Identify which cell holds the provided text, then report its (X, Y) central coordinate. 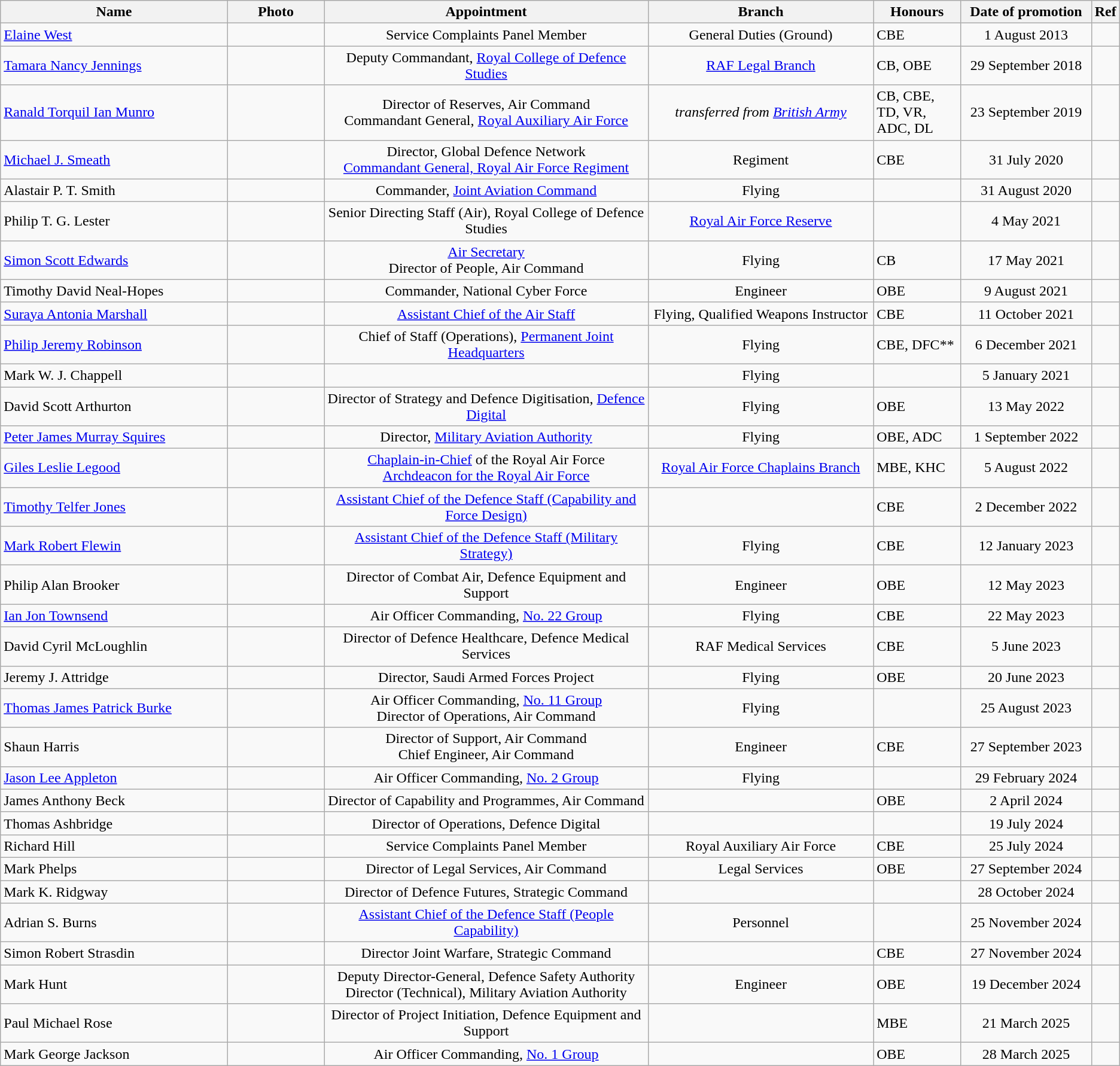
CBE, DFC** (917, 345)
Ranald Torquil Ian Munro (114, 112)
Director of Combat Air, Defence Equipment and Support (486, 585)
1 August 2013 (1026, 35)
Director of Project Initiation, Defence Equipment and Support (486, 1023)
Royal Air Force Reserve (760, 221)
Director of Strategy and Defence Digitisation, Defence Digital (486, 406)
19 July 2024 (1026, 823)
29 February 2024 (1026, 778)
Air Officer Commanding, No. 2 Group (486, 778)
25 July 2024 (1026, 846)
Branch (760, 12)
Senior Directing Staff (Air), Royal College of Defence Studies (486, 221)
Tamara Nancy Jennings (114, 66)
2 April 2024 (1026, 800)
Simon Robert Strasdin (114, 954)
Director of Capability and Programmes, Air Command (486, 800)
Personnel (760, 922)
Thomas Ashbridge (114, 823)
Jeremy J. Attridge (114, 677)
Director of Legal Services, Air Command (486, 869)
Director of Support, Air CommandChief Engineer, Air Command (486, 747)
Assistant Chief of the Air Staff (486, 313)
Chief of Staff (Operations), Permanent Joint Headquarters (486, 345)
Timothy Telfer Jones (114, 507)
Giles Leslie Legood (114, 468)
5 January 2021 (1026, 375)
Air Secretary Director of People, Air Command (486, 260)
29 September 2018 (1026, 66)
Regiment (760, 159)
Philip T. G. Lester (114, 221)
Royal Auxiliary Air Force (760, 846)
Suraya Antonia Marshall (114, 313)
Commander, National Cyber Force (486, 291)
Director of Defence Healthcare, Defence Medical Services (486, 646)
27 September 2023 (1026, 747)
25 August 2023 (1026, 708)
4 May 2021 (1026, 221)
Adrian S. Burns (114, 922)
31 August 2020 (1026, 190)
Air Officer Commanding, No. 1 Group (486, 1054)
27 November 2024 (1026, 954)
28 March 2025 (1026, 1054)
21 March 2025 (1026, 1023)
Date of promotion (1026, 12)
Shaun Harris (114, 747)
Mark Robert Flewin (114, 546)
transferred from British Army (760, 112)
5 June 2023 (1026, 646)
19 December 2024 (1026, 985)
Deputy Director-General, Defence Safety AuthorityDirector (Technical), Military Aviation Authority (486, 985)
David Cyril McLoughlin (114, 646)
28 October 2024 (1026, 892)
12 May 2023 (1026, 585)
CB, CBE, TD, VR, ADC, DL (917, 112)
MBE (917, 1023)
Director of Defence Futures, Strategic Command (486, 892)
Peter James Murray Squires (114, 437)
Legal Services (760, 869)
Honours (917, 12)
Commander, Joint Aviation Command (486, 190)
Timothy David Neal-Hopes (114, 291)
Elaine West (114, 35)
RAF Medical Services (760, 646)
5 August 2022 (1026, 468)
Simon Scott Edwards (114, 260)
Assistant Chief of the Defence Staff (Military Strategy) (486, 546)
OBE, ADC (917, 437)
Air Officer Commanding, No. 22 Group (486, 616)
Mark George Jackson (114, 1054)
27 September 2024 (1026, 869)
Director Joint Warfare, Strategic Command (486, 954)
Director of Reserves, Air CommandCommandant General, Royal Auxiliary Air Force (486, 112)
Alastair P. T. Smith (114, 190)
20 June 2023 (1026, 677)
Paul Michael Rose (114, 1023)
Director, Global Defence Network Commandant General, Royal Air Force Regiment (486, 159)
Philip Alan Brooker (114, 585)
23 September 2019 (1026, 112)
Michael J. Smeath (114, 159)
David Scott Arthurton (114, 406)
Mark W. J. Chappell (114, 375)
Deputy Commandant, Royal College of Defence Studies (486, 66)
RAF Legal Branch (760, 66)
Director, Saudi Armed Forces Project (486, 677)
Thomas James Patrick Burke (114, 708)
Jason Lee Appleton (114, 778)
Mark Phelps (114, 869)
Royal Air Force Chaplains Branch (760, 468)
Flying, Qualified Weapons Instructor (760, 313)
22 May 2023 (1026, 616)
CB, OBE (917, 66)
17 May 2021 (1026, 260)
James Anthony Beck (114, 800)
9 August 2021 (1026, 291)
Ref (1106, 12)
Assistant Chief of the Defence Staff (People Capability) (486, 922)
CB (917, 260)
Photo (275, 12)
Mark Hunt (114, 985)
Chaplain-in-Chief of the Royal Air Force Archdeacon for the Royal Air Force (486, 468)
Appointment (486, 12)
Assistant Chief of the Defence Staff (Capability and Force Design) (486, 507)
Air Officer Commanding, No. 11 Group Director of Operations, Air Command (486, 708)
Ian Jon Townsend (114, 616)
13 May 2022 (1026, 406)
6 December 2021 (1026, 345)
Director of Operations, Defence Digital (486, 823)
MBE, KHC (917, 468)
Mark K. Ridgway (114, 892)
Philip Jeremy Robinson (114, 345)
1 September 2022 (1026, 437)
Name (114, 12)
Richard Hill (114, 846)
General Duties (Ground) (760, 35)
31 July 2020 (1026, 159)
25 November 2024 (1026, 922)
11 October 2021 (1026, 313)
Director, Military Aviation Authority (486, 437)
2 December 2022 (1026, 507)
12 January 2023 (1026, 546)
